Capture the cell that displays the provided text and extract its (X, Y) central coordinate. 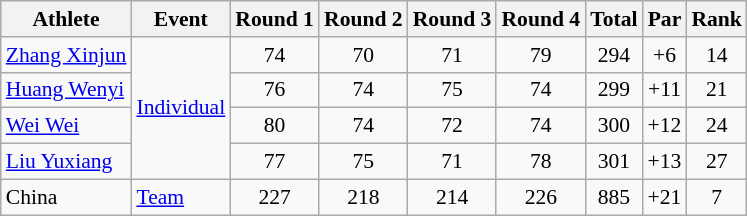
Round 1 (274, 19)
China (66, 197)
214 (452, 197)
80 (274, 126)
Par (665, 19)
294 (614, 55)
24 (716, 126)
299 (614, 90)
Event (180, 19)
Round 3 (452, 19)
Athlete (66, 19)
Liu Yuxiang (66, 162)
218 (364, 197)
300 (614, 126)
Round 2 (364, 19)
21 (716, 90)
Total (614, 19)
301 (614, 162)
885 (614, 197)
72 (452, 126)
+13 (665, 162)
Team (180, 197)
70 (364, 55)
Rank (716, 19)
79 (540, 55)
226 (540, 197)
Wei Wei (66, 126)
Individual (180, 108)
227 (274, 197)
27 (716, 162)
+21 (665, 197)
7 (716, 197)
Round 4 (540, 19)
+6 (665, 55)
Zhang Xinjun (66, 55)
78 (540, 162)
14 (716, 55)
+11 (665, 90)
Huang Wenyi (66, 90)
77 (274, 162)
76 (274, 90)
+12 (665, 126)
